Detect which cell encompasses the target text, then output its [X, Y] center coordinate. 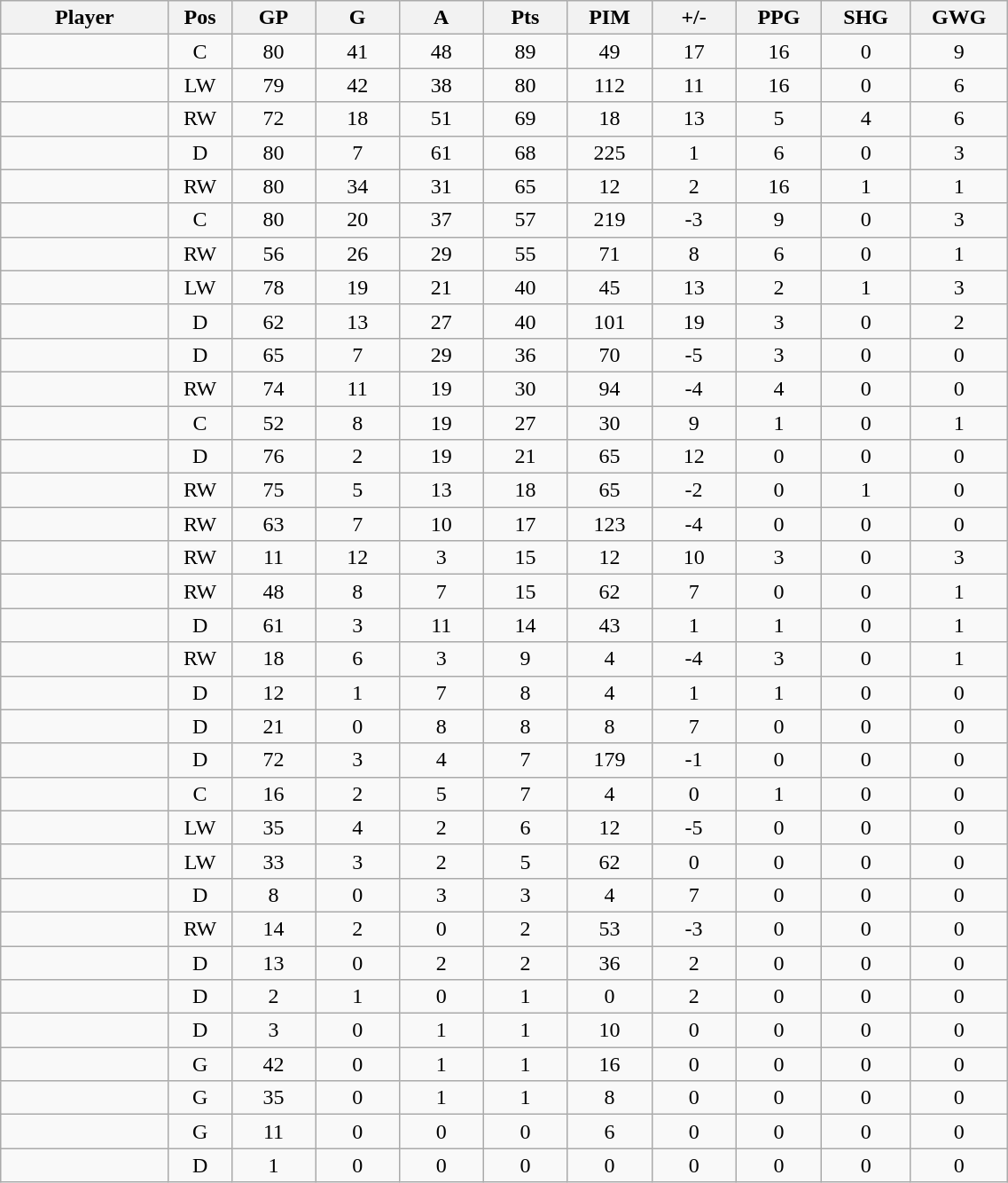
94 [610, 388]
GP [273, 18]
75 [273, 490]
123 [610, 524]
38 [441, 85]
56 [273, 254]
PIM [610, 18]
52 [273, 423]
33 [273, 861]
225 [610, 153]
112 [610, 85]
37 [441, 220]
51 [441, 119]
43 [610, 625]
+/- [693, 18]
53 [610, 928]
101 [610, 321]
68 [525, 153]
-1 [693, 760]
26 [358, 254]
76 [273, 457]
79 [273, 85]
63 [273, 524]
49 [610, 51]
89 [525, 51]
55 [525, 254]
20 [358, 220]
PPG [778, 18]
69 [525, 119]
-2 [693, 490]
57 [525, 220]
Player [85, 18]
219 [610, 220]
SHG [866, 18]
41 [358, 51]
34 [358, 186]
45 [610, 287]
179 [610, 760]
GWG [958, 18]
Pts [525, 18]
Pos [200, 18]
A [441, 18]
31 [441, 186]
78 [273, 287]
71 [610, 254]
74 [273, 388]
70 [610, 355]
